From the cell containing the given text, extract its center point as (X, Y) coordinate. 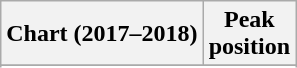
Peakposition (249, 34)
Chart (2017–2018) (102, 34)
